Identify which cell holds the provided text, then report its (X, Y) central coordinate. 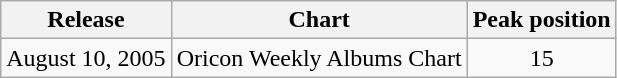
15 (542, 58)
Chart (319, 20)
August 10, 2005 (86, 58)
Oricon Weekly Albums Chart (319, 58)
Peak position (542, 20)
Release (86, 20)
